Identify which cell holds the provided text, then report its [X, Y] central coordinate. 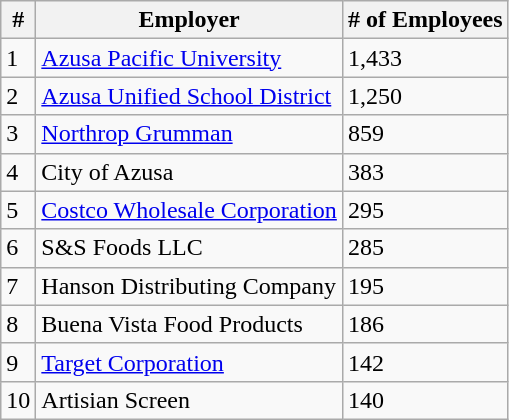
Target Corporation [190, 362]
Azusa Pacific University [190, 58]
2 [18, 96]
4 [18, 172]
Costco Wholesale Corporation [190, 210]
8 [18, 324]
1,433 [425, 58]
Employer [190, 20]
7 [18, 286]
1 [18, 58]
Azusa Unified School District [190, 96]
Artisian Screen [190, 400]
City of Azusa [190, 172]
S&S Foods LLC [190, 248]
10 [18, 400]
5 [18, 210]
1,250 [425, 96]
142 [425, 362]
Northrop Grumman [190, 134]
Buena Vista Food Products [190, 324]
# [18, 20]
9 [18, 362]
140 [425, 400]
859 [425, 134]
6 [18, 248]
Hanson Distributing Company [190, 286]
285 [425, 248]
383 [425, 172]
3 [18, 134]
# of Employees [425, 20]
186 [425, 324]
295 [425, 210]
195 [425, 286]
